Return the (X, Y) coordinate for the center point of the cell that contains the specified text.  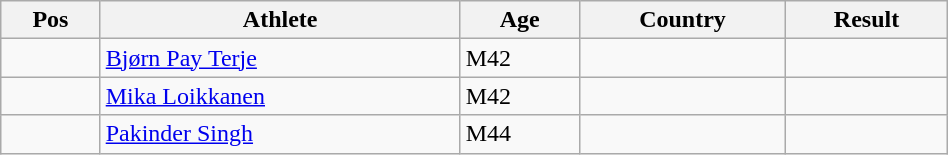
Bjørn Pay Terje (280, 58)
Country (682, 20)
Mika Loikkanen (280, 96)
Age (520, 20)
Pakinder Singh (280, 134)
Athlete (280, 20)
Pos (50, 20)
M44 (520, 134)
Result (866, 20)
